Identify which cell holds the provided text, then report its [x, y] central coordinate. 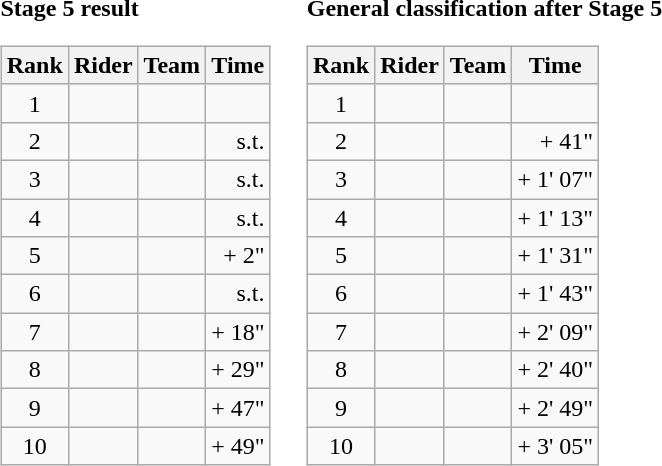
+ 29" [238, 370]
+ 2' 40" [556, 370]
+ 2' 09" [556, 332]
+ 47" [238, 408]
+ 1' 07" [556, 179]
+ 1' 43" [556, 294]
+ 18" [238, 332]
+ 2" [238, 256]
+ 3' 05" [556, 446]
+ 2' 49" [556, 408]
+ 1' 31" [556, 256]
+ 49" [238, 446]
+ 41" [556, 141]
+ 1' 13" [556, 217]
